Provide the (X, Y) coordinate of the cell's center where the given text is located.  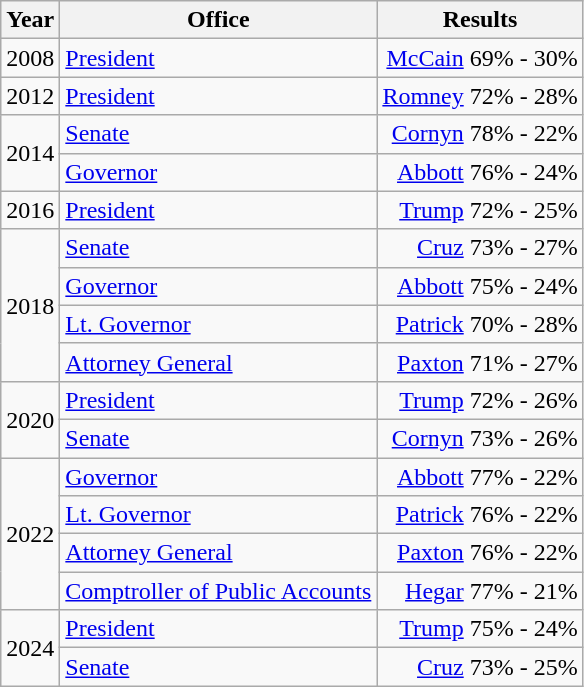
2008 (30, 58)
Trump 72% - 26% (480, 400)
McCain 69% - 30% (480, 58)
Comptroller of Public Accounts (218, 591)
Cruz 73% - 27% (480, 248)
2012 (30, 96)
2022 (30, 534)
Abbott 77% - 22% (480, 477)
2016 (30, 210)
Abbott 76% - 24% (480, 172)
Office (218, 20)
2020 (30, 419)
2024 (30, 648)
2018 (30, 305)
Patrick 76% - 22% (480, 515)
Paxton 71% - 27% (480, 362)
Trump 72% - 25% (480, 210)
Hegar 77% - 21% (480, 591)
Cruz 73% - 25% (480, 667)
Romney 72% - 28% (480, 96)
2014 (30, 153)
Patrick 70% - 28% (480, 324)
Trump 75% - 24% (480, 629)
Year (30, 20)
Cornyn 73% - 26% (480, 438)
Cornyn 78% - 22% (480, 134)
Results (480, 20)
Abbott 75% - 24% (480, 286)
Paxton 76% - 22% (480, 553)
